Capture the cell that displays the provided text and extract its [X, Y] central coordinate. 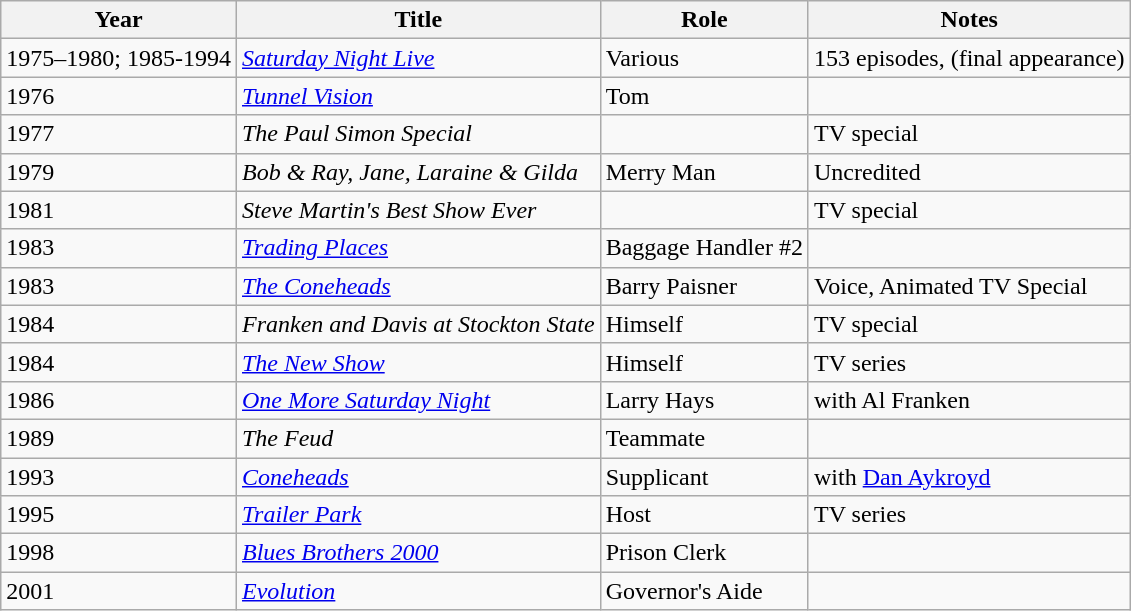
Trading Places [418, 248]
Blues Brothers 2000 [418, 553]
Voice, Animated TV Special [969, 286]
The Feud [418, 438]
1977 [119, 134]
The Paul Simon Special [418, 134]
with Al Franken [969, 400]
1981 [119, 210]
Role [704, 20]
1993 [119, 477]
Title [418, 20]
Teammate [704, 438]
Evolution [418, 591]
Various [704, 58]
Steve Martin's Best Show Ever [418, 210]
Franken and Davis at Stockton State [418, 324]
Tom [704, 96]
One More Saturday Night [418, 400]
Bob & Ray, Jane, Laraine & Gilda [418, 172]
Year [119, 20]
1979 [119, 172]
1995 [119, 515]
Trailer Park [418, 515]
with Dan Aykroyd [969, 477]
153 episodes, (final appearance) [969, 58]
2001 [119, 591]
Baggage Handler #2 [704, 248]
1976 [119, 96]
Prison Clerk [704, 553]
Governor's Aide [704, 591]
Uncredited [969, 172]
Coneheads [418, 477]
1998 [119, 553]
Larry Hays [704, 400]
1975–1980; 1985-1994 [119, 58]
Merry Man [704, 172]
1986 [119, 400]
The New Show [418, 362]
Supplicant [704, 477]
1989 [119, 438]
Barry Paisner [704, 286]
Saturday Night Live [418, 58]
Host [704, 515]
Tunnel Vision [418, 96]
The Coneheads [418, 286]
Notes [969, 20]
